Return [X, Y] of the center of cell containing provided text 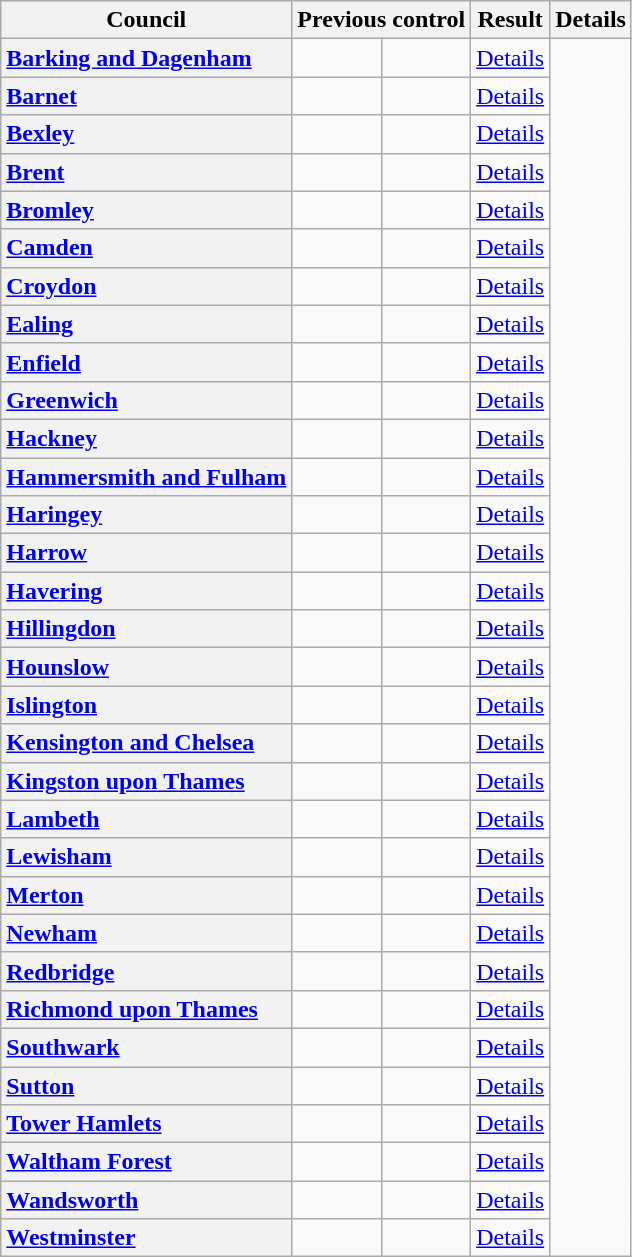
Brent [146, 172]
Wandsworth [146, 1200]
Waltham Forest [146, 1162]
Merton [146, 895]
Council [146, 20]
Lewisham [146, 857]
Westminster [146, 1238]
Sutton [146, 1085]
Redbridge [146, 971]
Croydon [146, 286]
Kensington and Chelsea [146, 743]
Greenwich [146, 400]
Lambeth [146, 819]
Hammersmith and Fulham [146, 477]
Richmond upon Thames [146, 1009]
Camden [146, 248]
Havering [146, 591]
Tower Hamlets [146, 1124]
Newham [146, 933]
Enfield [146, 362]
Result [510, 20]
Barnet [146, 96]
Kingston upon Thames [146, 781]
Southwark [146, 1047]
Harrow [146, 553]
Hackney [146, 438]
Bexley [146, 134]
Hounslow [146, 667]
Islington [146, 705]
Ealing [146, 324]
Haringey [146, 515]
Barking and Dagenham [146, 58]
Hillingdon [146, 629]
Bromley [146, 210]
Previous control [382, 20]
